Pinpoint the cell where the given text exists, returning its [x, y] midpoint coordinate. 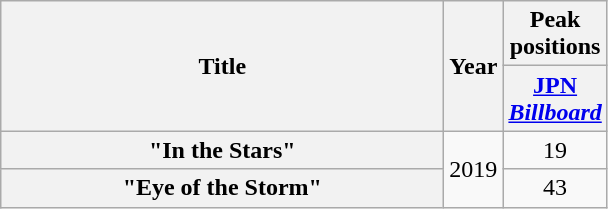
"In the Stars" [222, 150]
Peak positions [555, 34]
19 [555, 150]
"Eye of the Storm" [222, 188]
2019 [474, 169]
Title [222, 66]
43 [555, 188]
Year [474, 66]
JPNBillboard [555, 98]
